Provide the [x, y] coordinate of the cell's center where the given text is located.  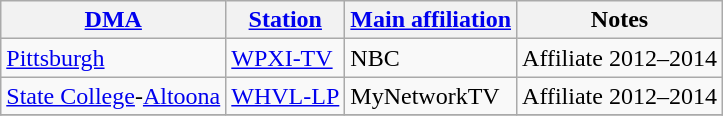
Notes [620, 20]
MyNetworkTV [431, 96]
WPXI-TV [286, 58]
WHVL-LP [286, 96]
State College-Altoona [114, 96]
NBC [431, 58]
Station [286, 20]
Pittsburgh [114, 58]
DMA [114, 20]
Main affiliation [431, 20]
